Determine the [X, Y] coordinate at the center of the cell enclosing the given text.  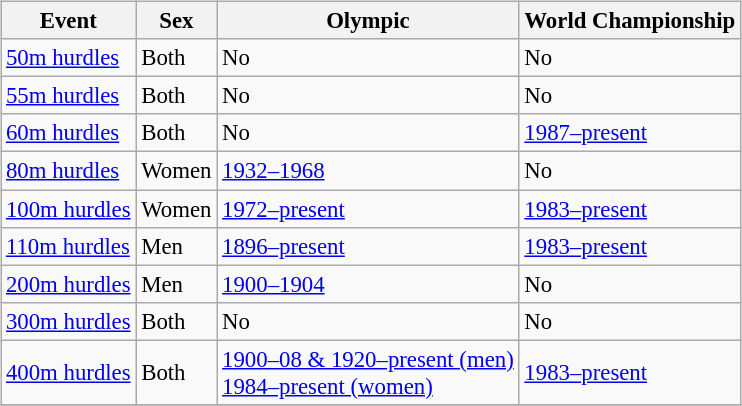
1972–present [368, 209]
400m hurdles [68, 372]
1900–1904 [368, 284]
1987–present [630, 133]
80m hurdles [68, 171]
Event [68, 21]
200m hurdles [68, 284]
55m hurdles [68, 96]
1932–1968 [368, 171]
Olympic [368, 21]
50m hurdles [68, 58]
1900–08 & 1920–present (men)1984–present (women) [368, 372]
60m hurdles [68, 133]
300m hurdles [68, 321]
Sex [176, 21]
100m hurdles [68, 209]
World Championship [630, 21]
110m hurdles [68, 246]
1896–present [368, 246]
